Determine the (x, y) coordinate at the center of the cell enclosing the given text.  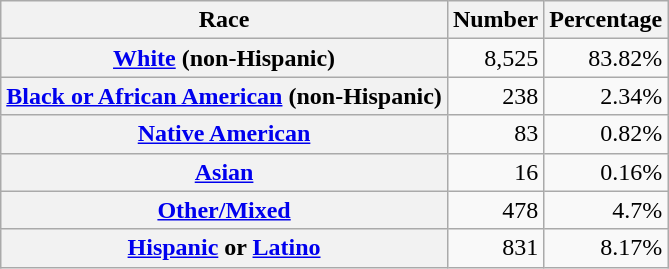
Hispanic or Latino (224, 248)
0.82% (606, 134)
83.82% (606, 58)
Native American (224, 134)
Percentage (606, 20)
Asian (224, 172)
8.17% (606, 248)
478 (495, 210)
Number (495, 20)
Other/Mixed (224, 210)
238 (495, 96)
83 (495, 134)
4.7% (606, 210)
0.16% (606, 172)
831 (495, 248)
Race (224, 20)
Black or African American (non-Hispanic) (224, 96)
8,525 (495, 58)
White (non-Hispanic) (224, 58)
16 (495, 172)
2.34% (606, 96)
